Determine the (X, Y) coordinate at the center of the cell enclosing the given text.  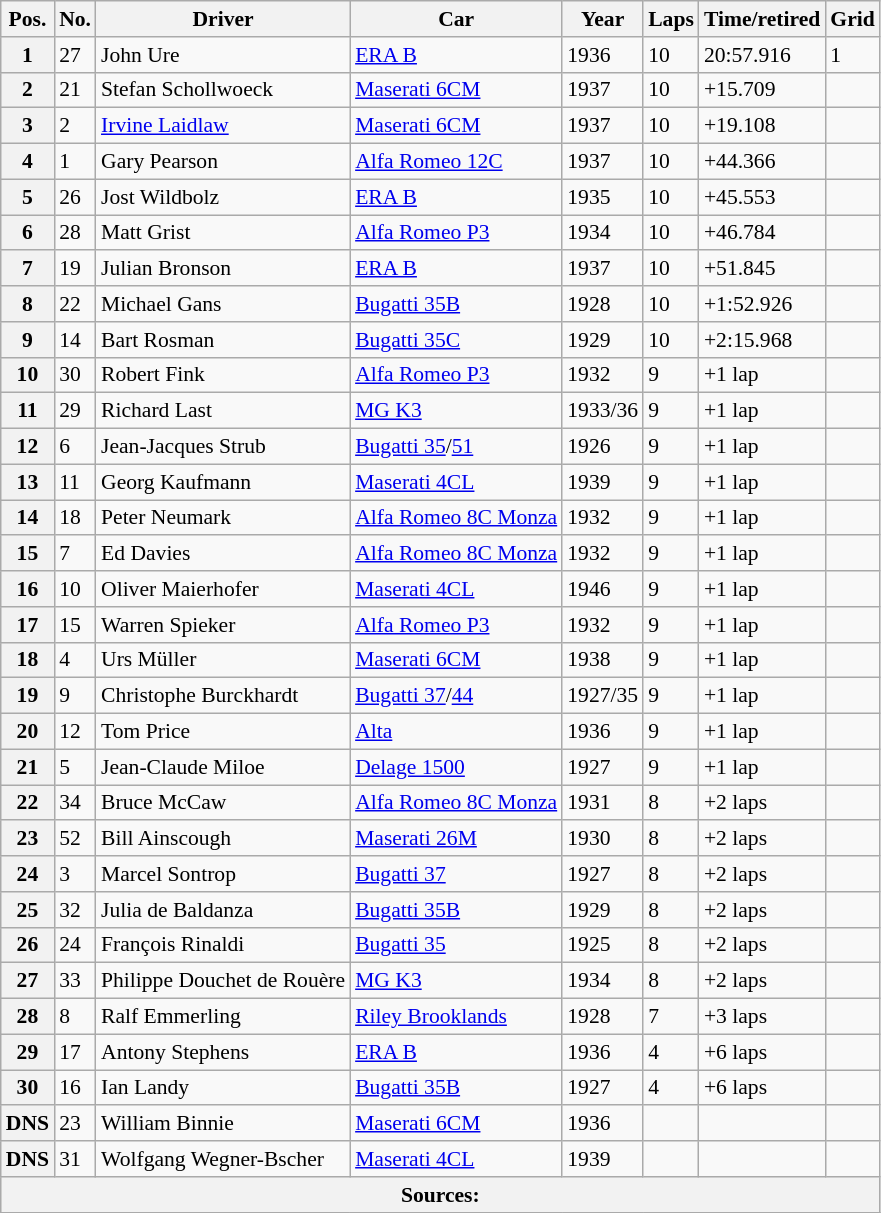
1926 (602, 447)
+2:15.968 (762, 340)
Bart Rosman (223, 340)
Ian Landy (223, 1088)
Bugatti 35 (456, 945)
Bugatti 35C (456, 340)
Julia de Baldanza (223, 910)
1930 (602, 839)
52 (75, 839)
Driver (223, 19)
Robert Fink (223, 375)
Stefan Schollwoeck (223, 90)
1927/35 (602, 696)
13 (28, 482)
Philippe Douchet de Rouère (223, 981)
Julian Bronson (223, 269)
+45.553 (762, 197)
Marcel Sontrop (223, 874)
32 (75, 910)
+3 laps (762, 1017)
20 (28, 732)
+44.366 (762, 162)
Delage 1500 (456, 767)
Ralf Emmerling (223, 1017)
1931 (602, 803)
+46.784 (762, 233)
François Rinaldi (223, 945)
Warren Spieker (223, 625)
1946 (602, 589)
1933/36 (602, 411)
Michael Gans (223, 304)
No. (75, 19)
31 (75, 1159)
Ed Davies (223, 554)
Year (602, 19)
Peter Neumark (223, 518)
Bugatti 35/51 (456, 447)
Jean-Claude Miloe (223, 767)
Richard Last (223, 411)
Bill Ainscough (223, 839)
Jost Wildbolz (223, 197)
Tom Price (223, 732)
+19.108 (762, 126)
John Ure (223, 55)
Pos. (28, 19)
Time/retired (762, 19)
Urs Müller (223, 660)
Bruce McCaw (223, 803)
+51.845 (762, 269)
33 (75, 981)
Maserati 26M (456, 839)
Oliver Maierhofer (223, 589)
Jean-Jacques Strub (223, 447)
Laps (671, 19)
25 (28, 910)
Car (456, 19)
Wolfgang Wegner-Bscher (223, 1159)
Matt Grist (223, 233)
Alfa Romeo 12C (456, 162)
Christophe Burckhardt (223, 696)
20:57.916 (762, 55)
1925 (602, 945)
Gary Pearson (223, 162)
Georg Kaufmann (223, 482)
Bugatti 37/44 (456, 696)
Grid (852, 19)
Sources: (440, 1195)
+1:52.926 (762, 304)
Riley Brooklands (456, 1017)
Antony Stephens (223, 1052)
1935 (602, 197)
William Binnie (223, 1124)
1938 (602, 660)
34 (75, 803)
+15.709 (762, 90)
Alta (456, 732)
Irvine Laidlaw (223, 126)
Bugatti 37 (456, 874)
